Return the (x, y) coordinate for the center point of the cell that contains the specified text.  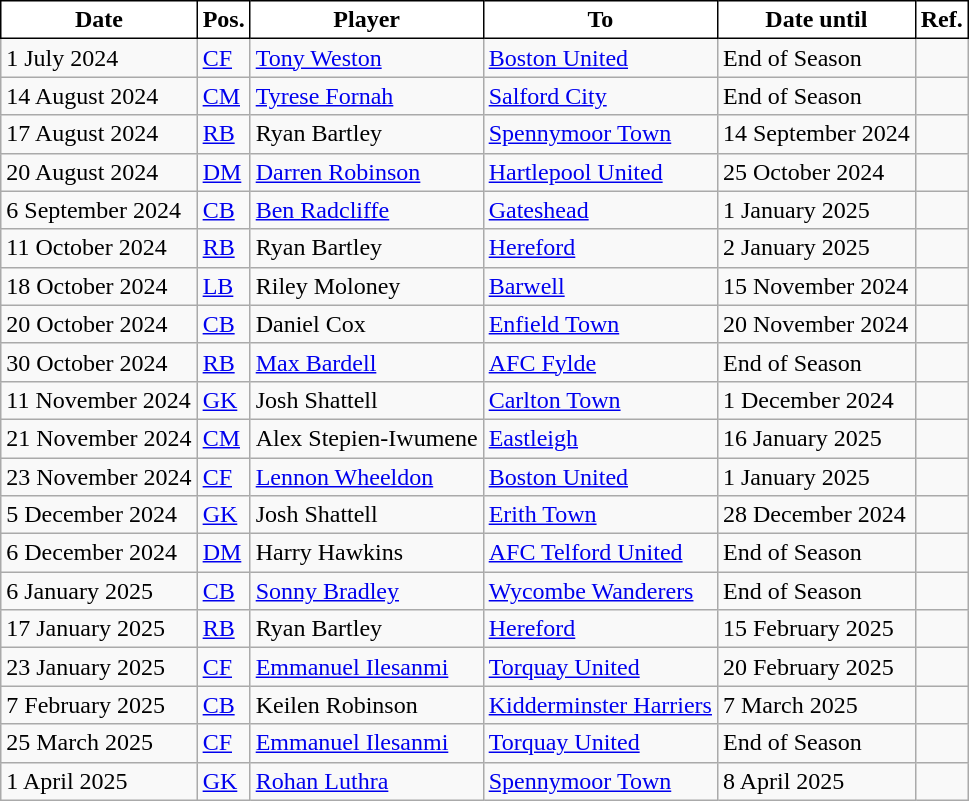
Ref. (942, 20)
1 April 2025 (99, 781)
5 December 2024 (99, 515)
20 February 2025 (816, 667)
Carlton Town (600, 400)
14 August 2024 (99, 96)
LB (224, 286)
Tyrese Fornah (366, 96)
Alex Stepien-Iwumene (366, 438)
Hartlepool United (600, 172)
6 September 2024 (99, 210)
16 January 2025 (816, 438)
Ben Radcliffe (366, 210)
1 July 2024 (99, 58)
Salford City (600, 96)
30 October 2024 (99, 362)
Enfield Town (600, 324)
Keilen Robinson (366, 705)
AFC Telford United (600, 553)
To (600, 20)
2 January 2025 (816, 248)
Date until (816, 20)
14 September 2024 (816, 134)
20 November 2024 (816, 324)
23 January 2025 (99, 667)
Pos. (224, 20)
7 February 2025 (99, 705)
21 November 2024 (99, 438)
AFC Fylde (600, 362)
Wycombe Wanderers (600, 591)
17 January 2025 (99, 629)
Riley Moloney (366, 286)
1 December 2024 (816, 400)
Max Bardell (366, 362)
Daniel Cox (366, 324)
20 August 2024 (99, 172)
8 April 2025 (816, 781)
15 November 2024 (816, 286)
Player (366, 20)
Lennon Wheeldon (366, 477)
Tony Weston (366, 58)
Eastleigh (600, 438)
25 March 2025 (99, 743)
Sonny Bradley (366, 591)
Harry Hawkins (366, 553)
23 November 2024 (99, 477)
Darren Robinson (366, 172)
7 March 2025 (816, 705)
6 January 2025 (99, 591)
Erith Town (600, 515)
6 December 2024 (99, 553)
Gateshead (600, 210)
Rohan Luthra (366, 781)
20 October 2024 (99, 324)
Kidderminster Harriers (600, 705)
18 October 2024 (99, 286)
11 October 2024 (99, 248)
11 November 2024 (99, 400)
15 February 2025 (816, 629)
Barwell (600, 286)
25 October 2024 (816, 172)
17 August 2024 (99, 134)
28 December 2024 (816, 515)
Date (99, 20)
